Extract the (x, y) coordinate from the center of the cell holding the provided text.  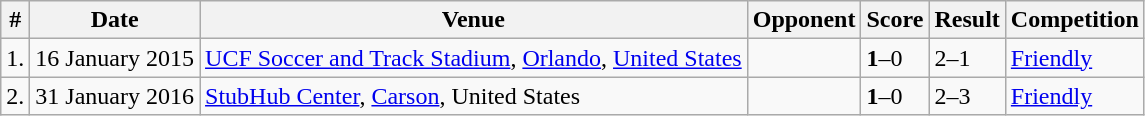
Date (115, 20)
2–3 (967, 96)
StubHub Center, Carson, United States (474, 96)
16 January 2015 (115, 58)
2–1 (967, 58)
Opponent (804, 20)
# (16, 20)
Venue (474, 20)
1. (16, 58)
2. (16, 96)
Score (895, 20)
31 January 2016 (115, 96)
Competition (1074, 20)
Result (967, 20)
UCF Soccer and Track Stadium, Orlando, United States (474, 58)
